Search for the cell housing the specified text and yield its [X, Y] center coordinate. 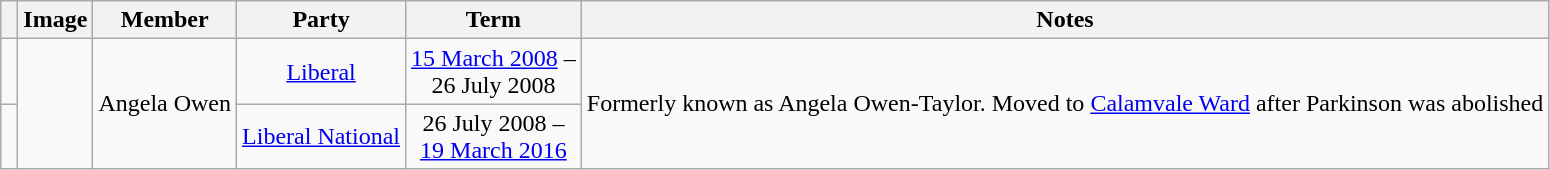
Liberal [322, 72]
Formerly known as Angela Owen-Taylor. Moved to Calamvale Ward after Parkinson was abolished [1064, 104]
Member [165, 20]
15 March 2008 – 26 July 2008 [494, 72]
Notes [1064, 20]
Liberal National [322, 136]
Angela Owen [165, 104]
Term [494, 20]
Image [56, 20]
Party [322, 20]
26 July 2008 – 19 March 2016 [494, 136]
